Detect which cell encompasses the target text, then output its [x, y] center coordinate. 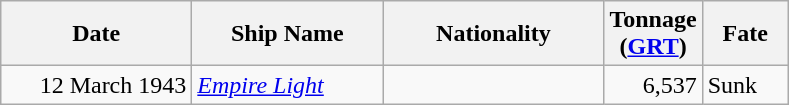
12 March 1943 [96, 85]
Sunk [745, 85]
Empire Light [288, 85]
Nationality [494, 34]
Ship Name [288, 34]
Fate [745, 34]
Tonnage(GRT) [653, 34]
Date [96, 34]
6,537 [653, 85]
